Detect which cell encompasses the target text, then output its (X, Y) center coordinate. 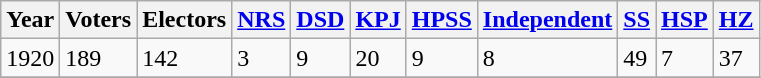
Voters (98, 20)
HSP (685, 20)
8 (547, 58)
Independent (547, 20)
DSD (320, 20)
HPSS (442, 20)
SS (637, 20)
Year (30, 20)
37 (736, 58)
189 (98, 58)
142 (184, 58)
7 (685, 58)
1920 (30, 58)
49 (637, 58)
20 (378, 58)
3 (262, 58)
Electors (184, 20)
NRS (262, 20)
HZ (736, 20)
KPJ (378, 20)
